Capture the cell that displays the provided text and extract its [x, y] central coordinate. 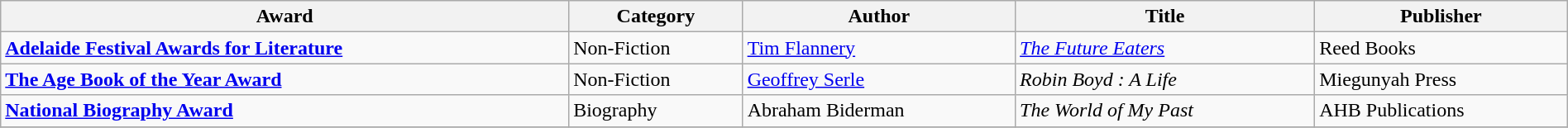
Tim Flannery [878, 48]
The Age Book of the Year Award [284, 79]
Publisher [1441, 17]
AHB Publications [1441, 111]
Author [878, 17]
Biography [656, 111]
Award [284, 17]
Robin Boyd : A Life [1165, 79]
Abraham Biderman [878, 111]
Category [656, 17]
Geoffrey Serle [878, 79]
National Biography Award [284, 111]
The Future Eaters [1165, 48]
Miegunyah Press [1441, 79]
The World of My Past [1165, 111]
Adelaide Festival Awards for Literature [284, 48]
Title [1165, 17]
Reed Books [1441, 48]
